Extract the (X, Y) coordinate from the center of the cell holding the provided text.  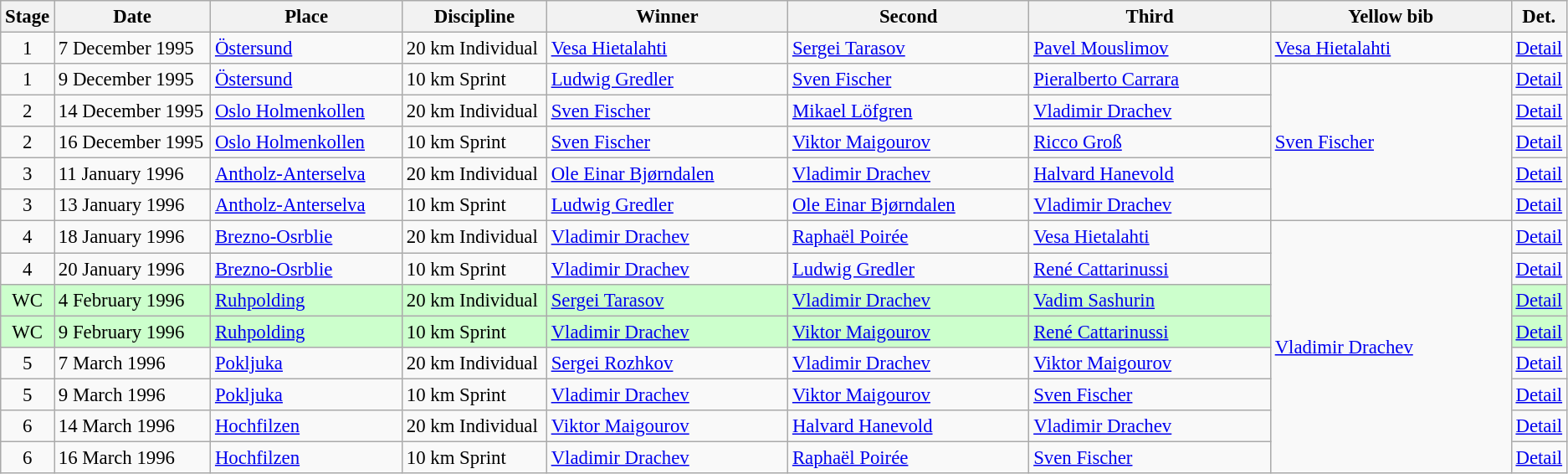
Vadim Sashurin (1150, 300)
16 March 1996 (132, 457)
Discipline (475, 17)
4 February 1996 (132, 300)
Second (909, 17)
Sergei Rozhkov (667, 363)
9 March 1996 (132, 394)
7 December 1995 (132, 49)
Winner (667, 17)
Ricco Groß (1150, 142)
Yellow bib (1391, 17)
Stage (28, 17)
Mikael Löfgren (909, 111)
Det. (1539, 17)
18 January 1996 (132, 237)
9 December 1995 (132, 80)
11 January 1996 (132, 174)
7 March 1996 (132, 363)
Date (132, 17)
20 January 1996 (132, 269)
9 February 1996 (132, 332)
16 December 1995 (132, 142)
Place (306, 17)
14 December 1995 (132, 111)
Pavel Mouslimov (1150, 49)
Third (1150, 17)
14 March 1996 (132, 426)
13 January 1996 (132, 205)
Pieralberto Carrara (1150, 80)
